Return [x, y] of the center of cell containing provided text 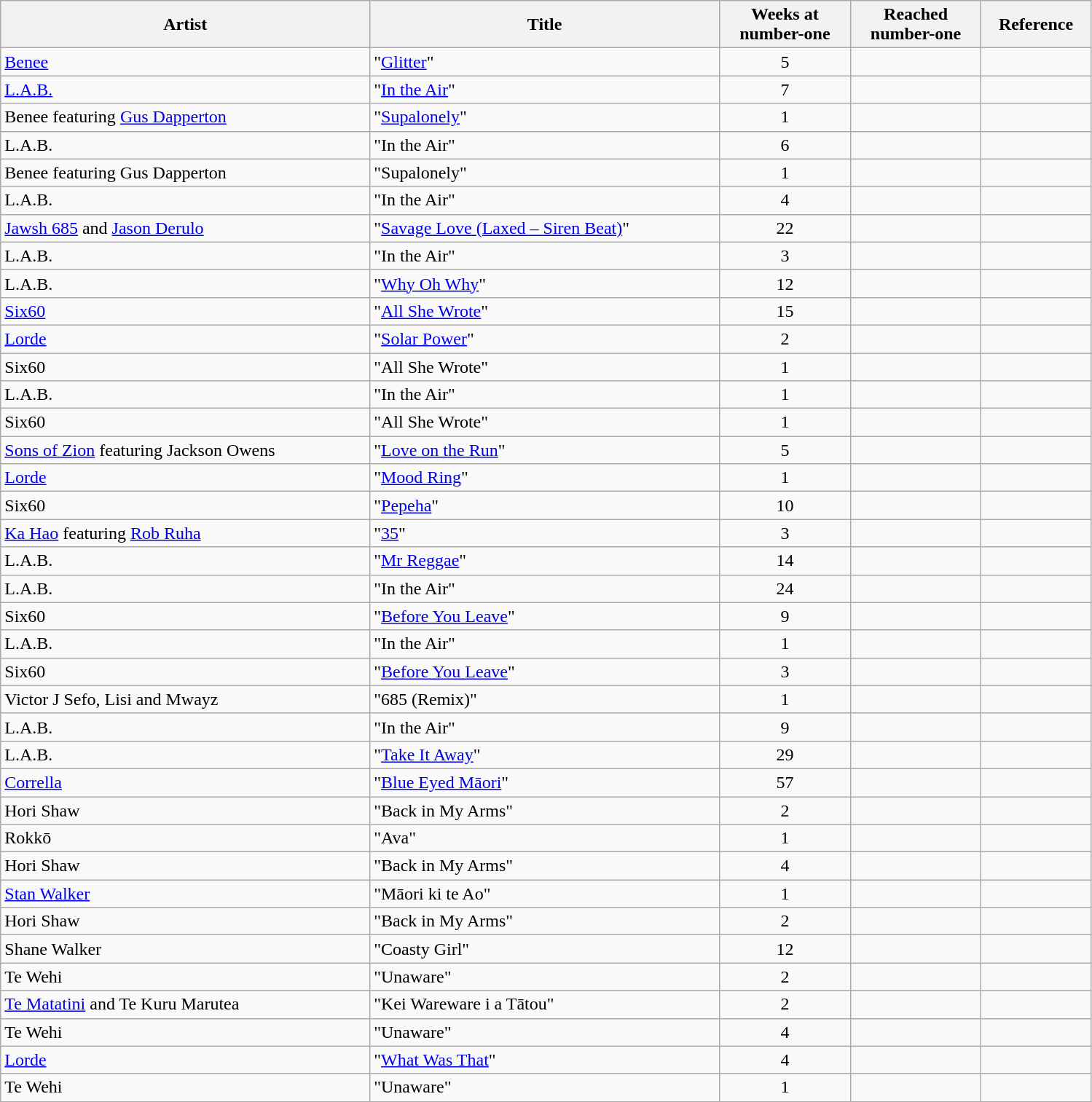
Reference [1036, 25]
Victor J Sefo, Lisi and Mwayz [185, 699]
"Savage Love (Laxed – Siren Beat)" [545, 228]
Artist [185, 25]
Rokkō [185, 838]
15 [785, 311]
Weeks atnumber-one [785, 25]
"Coasty Girl" [545, 949]
"35" [545, 533]
24 [785, 589]
Reachednumber-one [916, 25]
Corrella [185, 782]
"What Was That" [545, 1060]
"Kei Wareware i a Tātou" [545, 1004]
"Glitter" [545, 62]
10 [785, 505]
Shane Walker [185, 949]
"Take It Away" [545, 755]
14 [785, 561]
"Māori ki te Ao" [545, 894]
29 [785, 755]
Ka Hao featuring Rob Ruha [185, 533]
"Solar Power" [545, 339]
Stan Walker [185, 894]
"Ava" [545, 838]
"685 (Remix)" [545, 699]
Te Matatini and Te Kuru Marutea [185, 1004]
6 [785, 145]
57 [785, 782]
7 [785, 90]
Jawsh 685 and Jason Derulo [185, 228]
"Love on the Run" [545, 450]
22 [785, 228]
Benee [185, 62]
Sons of Zion featuring Jackson Owens [185, 450]
"Mr Reggae" [545, 561]
"Why Oh Why" [545, 283]
Title [545, 25]
"Blue Eyed Māori" [545, 782]
"Pepeha" [545, 505]
"Mood Ring" [545, 478]
